For the text-containing cell, return its midpoint in [X, Y] coordinate format. 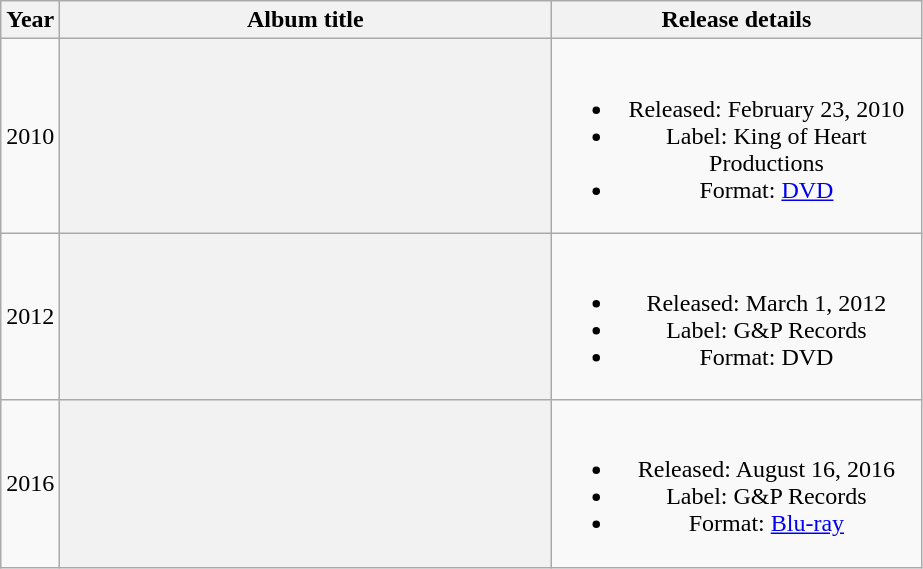
Released: August 16, 2016Label: G&P RecordsFormat: Blu-ray [736, 484]
Album title [306, 20]
2016 [30, 484]
2012 [30, 316]
Released: March 1, 2012Label: G&P RecordsFormat: DVD [736, 316]
2010 [30, 136]
Released: February 23, 2010Label: King of Heart ProductionsFormat: DVD [736, 136]
Year [30, 20]
Release details [736, 20]
